Pinpoint the cell where the given text exists, returning its (x, y) midpoint coordinate. 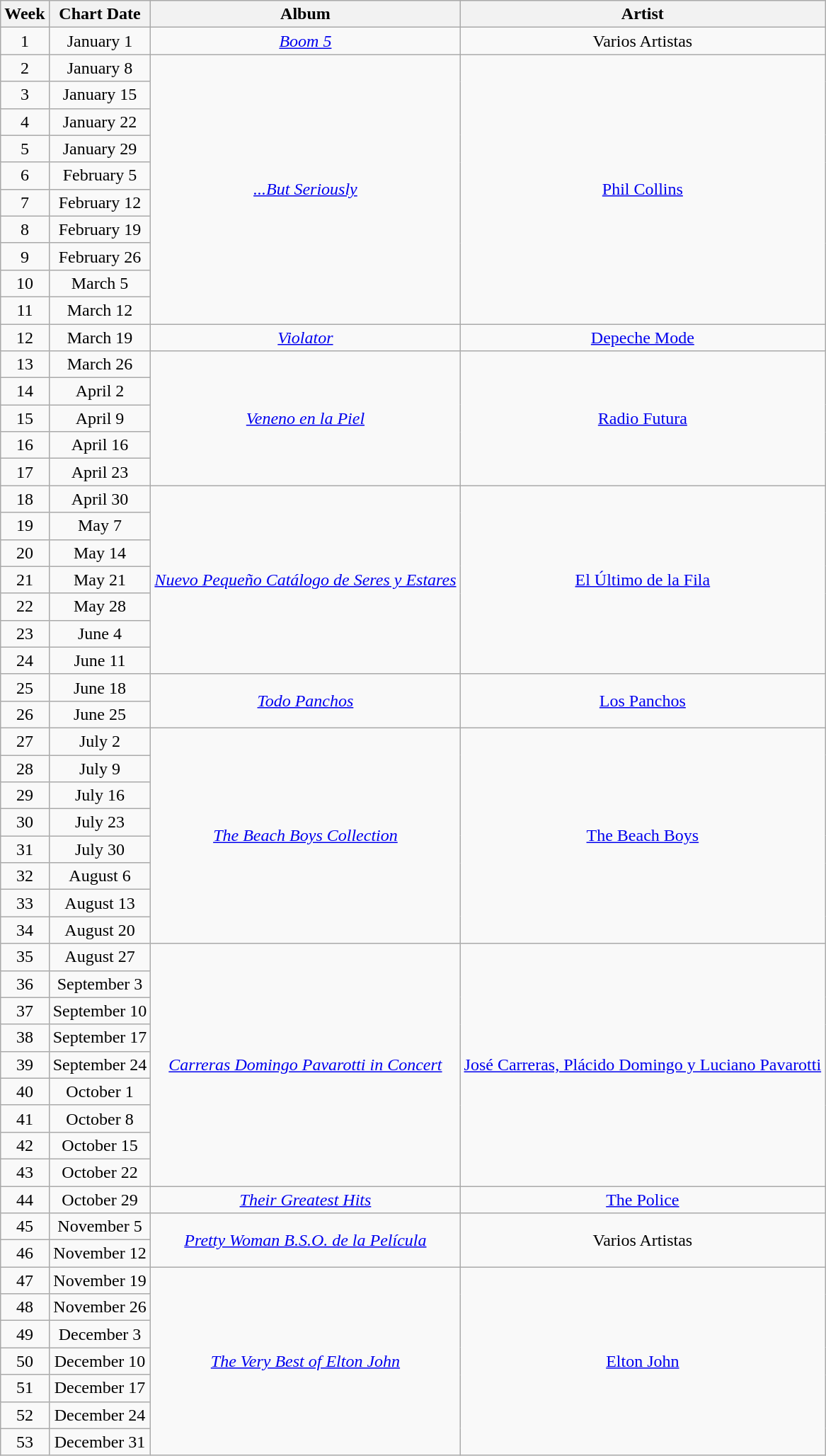
The Police (643, 1200)
Elton John (643, 1361)
Artist (643, 14)
51 (25, 1388)
January 8 (100, 68)
October 1 (100, 1091)
April 30 (100, 499)
1 (25, 41)
8 (25, 229)
Week (25, 14)
April 2 (100, 391)
May 28 (100, 607)
10 (25, 283)
49 (25, 1334)
José Carreras, Plácido Domingo y Luciano Pavarotti (643, 1065)
July 23 (100, 822)
33 (25, 903)
August 20 (100, 930)
October 29 (100, 1200)
August 27 (100, 957)
The Beach Boys (643, 835)
October 15 (100, 1145)
Boom 5 (306, 41)
September 24 (100, 1065)
52 (25, 1415)
January 22 (100, 122)
24 (25, 660)
18 (25, 499)
43 (25, 1172)
45 (25, 1227)
October 22 (100, 1172)
23 (25, 634)
35 (25, 957)
19 (25, 526)
El Último de la Fila (643, 580)
2 (25, 68)
22 (25, 607)
Violator (306, 338)
December 10 (100, 1361)
December 17 (100, 1388)
June 18 (100, 687)
Album (306, 14)
Nuevo Pequeño Catálogo de Seres y Estares (306, 580)
January 29 (100, 149)
3 (25, 95)
40 (25, 1091)
December 3 (100, 1334)
Phil Collins (643, 190)
28 (25, 768)
July 9 (100, 768)
March 5 (100, 283)
31 (25, 849)
September 3 (100, 984)
The Very Best of Elton John (306, 1361)
6 (25, 176)
September 17 (100, 1038)
17 (25, 472)
Los Panchos (643, 701)
November 19 (100, 1280)
April 16 (100, 445)
46 (25, 1254)
February 5 (100, 176)
34 (25, 930)
July 30 (100, 849)
April 9 (100, 418)
53 (25, 1442)
August 6 (100, 876)
November 5 (100, 1227)
Chart Date (100, 14)
26 (25, 714)
August 13 (100, 903)
21 (25, 580)
June 4 (100, 634)
July 16 (100, 796)
Veneno en la Piel (306, 418)
Carreras Domingo Pavarotti in Concert (306, 1065)
December 31 (100, 1442)
37 (25, 1011)
9 (25, 256)
May 21 (100, 580)
50 (25, 1361)
November 12 (100, 1254)
The Beach Boys Collection (306, 835)
48 (25, 1307)
12 (25, 338)
Their Greatest Hits (306, 1200)
13 (25, 365)
44 (25, 1200)
27 (25, 741)
14 (25, 391)
June 11 (100, 660)
May 7 (100, 526)
...But Seriously (306, 190)
39 (25, 1065)
November 26 (100, 1307)
May 14 (100, 553)
March 12 (100, 310)
January 1 (100, 41)
March 19 (100, 338)
December 24 (100, 1415)
38 (25, 1038)
February 12 (100, 202)
April 23 (100, 472)
Todo Panchos (306, 701)
32 (25, 876)
47 (25, 1280)
15 (25, 418)
Pretty Woman B.S.O. de la Película (306, 1240)
7 (25, 202)
Depeche Mode (643, 338)
25 (25, 687)
July 2 (100, 741)
41 (25, 1118)
March 26 (100, 365)
11 (25, 310)
February 26 (100, 256)
16 (25, 445)
20 (25, 553)
January 15 (100, 95)
4 (25, 122)
30 (25, 822)
February 19 (100, 229)
Radio Futura (643, 418)
September 10 (100, 1011)
36 (25, 984)
5 (25, 149)
42 (25, 1145)
October 8 (100, 1118)
29 (25, 796)
June 25 (100, 714)
